Provide the [x, y] coordinate of the cell's center where the given text is located.  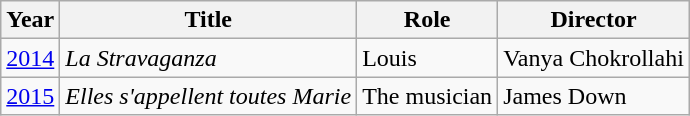
La Stravaganza [208, 58]
Vanya Chokrollahi [594, 58]
Title [208, 20]
Director [594, 20]
2014 [30, 58]
Elles s'appellent toutes Marie [208, 96]
The musician [428, 96]
Role [428, 20]
2015 [30, 96]
James Down [594, 96]
Louis [428, 58]
Year [30, 20]
